Return (X, Y) of the center of cell containing provided text 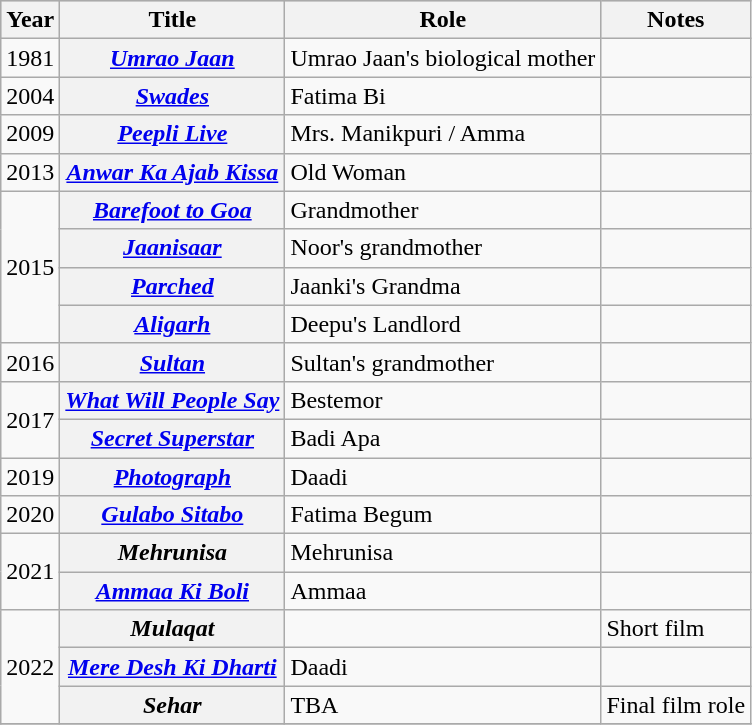
2009 (30, 134)
Umrao Jaan's biological mother (443, 58)
2015 (30, 267)
Final film role (676, 705)
Sultan (172, 362)
Badi Apa (443, 438)
Sehar (172, 705)
Old Woman (443, 172)
2022 (30, 667)
2004 (30, 96)
Ammaa Ki Boli (172, 591)
1981 (30, 58)
Barefoot to Goa (172, 210)
2019 (30, 477)
Bestemor (443, 400)
Mulaqat (172, 629)
Secret Superstar (172, 438)
Notes (676, 20)
Noor's grandmother (443, 248)
Peepli Live (172, 134)
Fatima Bi (443, 96)
Ammaa (443, 591)
Jaanki's Grandma (443, 286)
Photograph (172, 477)
Mrs. Manikpuri / Amma (443, 134)
Aligarh (172, 324)
2013 (30, 172)
Short film (676, 629)
Sultan's grandmother (443, 362)
Deepu's Landlord (443, 324)
Year (30, 20)
Role (443, 20)
TBA (443, 705)
Fatima Begum (443, 515)
Gulabo Sitabo (172, 515)
Title (172, 20)
Mere Desh Ki Dharti (172, 667)
What Will People Say (172, 400)
Anwar Ka Ajab Kissa (172, 172)
Swades (172, 96)
2016 (30, 362)
2020 (30, 515)
Umrao Jaan (172, 58)
2021 (30, 572)
2017 (30, 419)
Parched (172, 286)
Grandmother (443, 210)
Jaanisaar (172, 248)
